Locate the cell with the specified text and output its (X, Y) center coordinate. 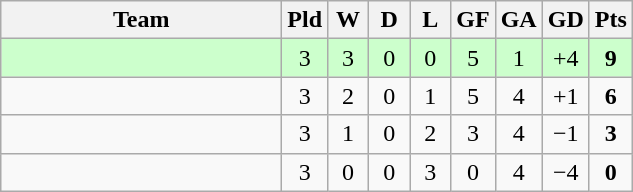
+1 (566, 96)
GD (566, 20)
W (348, 20)
GA (518, 20)
−4 (566, 172)
−1 (566, 134)
+4 (566, 58)
GF (473, 20)
6 (610, 96)
L (430, 20)
Pts (610, 20)
Team (142, 20)
9 (610, 58)
Pld (305, 20)
D (390, 20)
